Detect which cell encompasses the target text, then output its (X, Y) center coordinate. 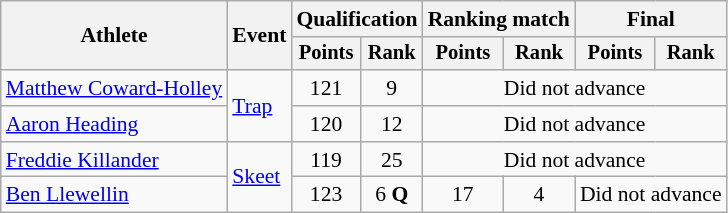
4 (539, 195)
Trap (259, 106)
25 (392, 160)
9 (392, 88)
Skeet (259, 178)
Athlete (114, 36)
120 (326, 124)
17 (463, 195)
Ranking match (499, 19)
119 (326, 160)
Final (651, 19)
121 (326, 88)
Aaron Heading (114, 124)
Freddie Killander (114, 160)
6 Q (392, 195)
123 (326, 195)
Matthew Coward-Holley (114, 88)
Event (259, 36)
Qualification (356, 19)
12 (392, 124)
Ben Llewellin (114, 195)
